Provide the (x, y) coordinate of the cell's center where the given text is located.  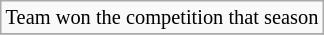
Team won the competition that season (162, 17)
